Extract the [x, y] coordinate from the center of the cell holding the provided text.  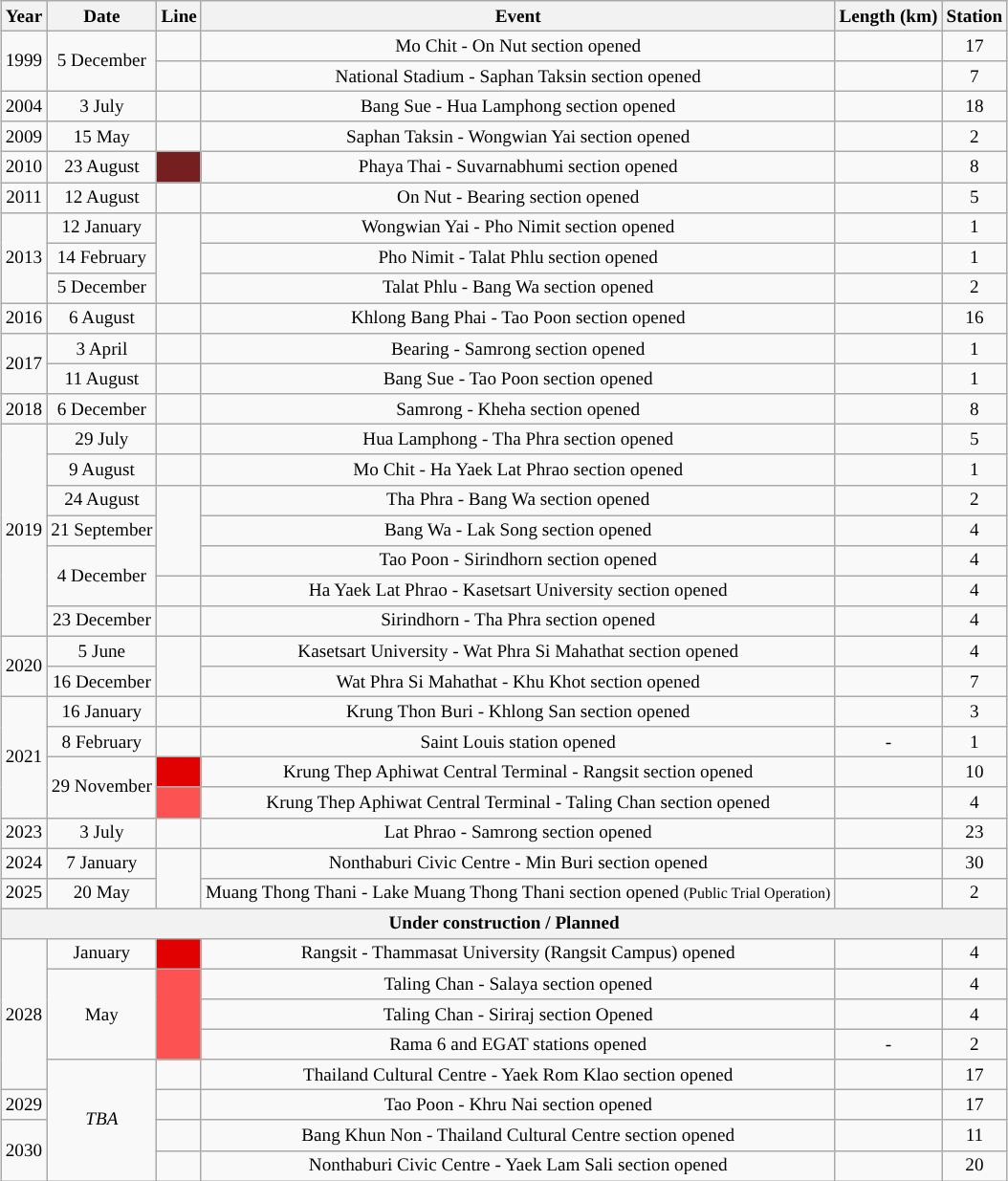
3 April [101, 349]
12 January [101, 228]
6 August [101, 318]
2019 [24, 530]
Nonthaburi Civic Centre - Yaek Lam Sali section opened [517, 1166]
10 [975, 773]
Station [975, 16]
Muang Thong Thani - Lake Muang Thong Thani section opened (Public Trial Operation) [517, 893]
TBA [101, 1121]
May [101, 1014]
Lat Phrao - Samrong section opened [517, 833]
14 February [101, 258]
2024 [24, 864]
23 August [101, 167]
Rangsit - Thammasat University (Rangsit Campus) opened [517, 954]
Samrong - Kheha section opened [517, 409]
2030 [24, 1149]
20 May [101, 893]
2009 [24, 137]
Khlong Bang Phai - Tao Poon section opened [517, 318]
2029 [24, 1105]
4 December [101, 576]
Wongwian Yai - Pho Nimit section opened [517, 228]
Hua Lamphong - Tha Phra section opened [517, 440]
Tha Phra - Bang Wa section opened [517, 500]
2025 [24, 893]
16 December [101, 682]
Wat Phra Si Mahathat - Khu Khot section opened [517, 682]
Under construction / Planned [504, 924]
2021 [24, 757]
Tao Poon - Khru Nai section opened [517, 1105]
5 June [101, 651]
29 July [101, 440]
21 September [101, 531]
6 December [101, 409]
2020 [24, 666]
23 [975, 833]
Taling Chan - Salaya section opened [517, 984]
Bang Sue - Hua Lamphong section opened [517, 107]
Thailand Cultural Centre - Yaek Rom Klao section opened [517, 1075]
Talat Phlu - Bang Wa section opened [517, 289]
Rama 6 and EGAT stations opened [517, 1045]
Krung Thon Buri - Khlong San section opened [517, 711]
15 May [101, 137]
Sirindhorn - Tha Phra section opened [517, 622]
Mo Chit - Ha Yaek Lat Phrao section opened [517, 470]
2028 [24, 1015]
Kasetsart University - Wat Phra Si Mahathat section opened [517, 651]
Bang Khun Non - Thailand Cultural Centre section opened [517, 1135]
National Stadium - Saphan Taksin section opened [517, 77]
Nonthaburi Civic Centre - Min Buri section opened [517, 864]
20 [975, 1166]
2017 [24, 363]
16 January [101, 711]
2023 [24, 833]
Pho Nimit - Talat Phlu section opened [517, 258]
2004 [24, 107]
Saint Louis station opened [517, 742]
9 August [101, 470]
23 December [101, 622]
Length (km) [888, 16]
29 November [101, 788]
Date [101, 16]
Krung Thep Aphiwat Central Terminal - Rangsit section opened [517, 773]
Bang Wa - Lak Song section opened [517, 531]
Bang Sue - Tao Poon section opened [517, 379]
2011 [24, 198]
30 [975, 864]
2010 [24, 167]
3 [975, 711]
Year [24, 16]
Krung Thep Aphiwat Central Terminal - Taling Chan section opened [517, 802]
Mo Chit - On Nut section opened [517, 46]
2013 [24, 258]
24 August [101, 500]
16 [975, 318]
Ha Yaek Lat Phrao - Kasetsart University section opened [517, 591]
12 August [101, 198]
Bearing - Samrong section opened [517, 349]
11 [975, 1135]
Line [179, 16]
Phaya Thai - Suvarnabhumi section opened [517, 167]
2018 [24, 409]
7 January [101, 864]
11 August [101, 379]
January [101, 954]
2016 [24, 318]
Taling Chan - Siriraj section Opened [517, 1015]
On Nut - Bearing section opened [517, 198]
Event [517, 16]
Tao Poon - Sirindhorn section opened [517, 560]
1999 [24, 61]
18 [975, 107]
8 February [101, 742]
Saphan Taksin - Wongwian Yai section opened [517, 137]
